Detect which cell encompasses the target text, then output its (x, y) center coordinate. 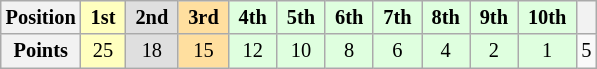
8th (446, 17)
2 (494, 51)
6th (349, 17)
25 (104, 51)
18 (152, 51)
12 (253, 51)
5 (586, 51)
10th (547, 17)
1st (104, 17)
4th (253, 17)
5th (301, 17)
4 (446, 51)
8 (349, 51)
Position (41, 17)
3rd (203, 17)
7th (397, 17)
6 (397, 51)
Points (41, 51)
15 (203, 51)
2nd (152, 17)
1 (547, 51)
10 (301, 51)
9th (494, 17)
